For the text-containing cell, return its midpoint in [X, Y] coordinate format. 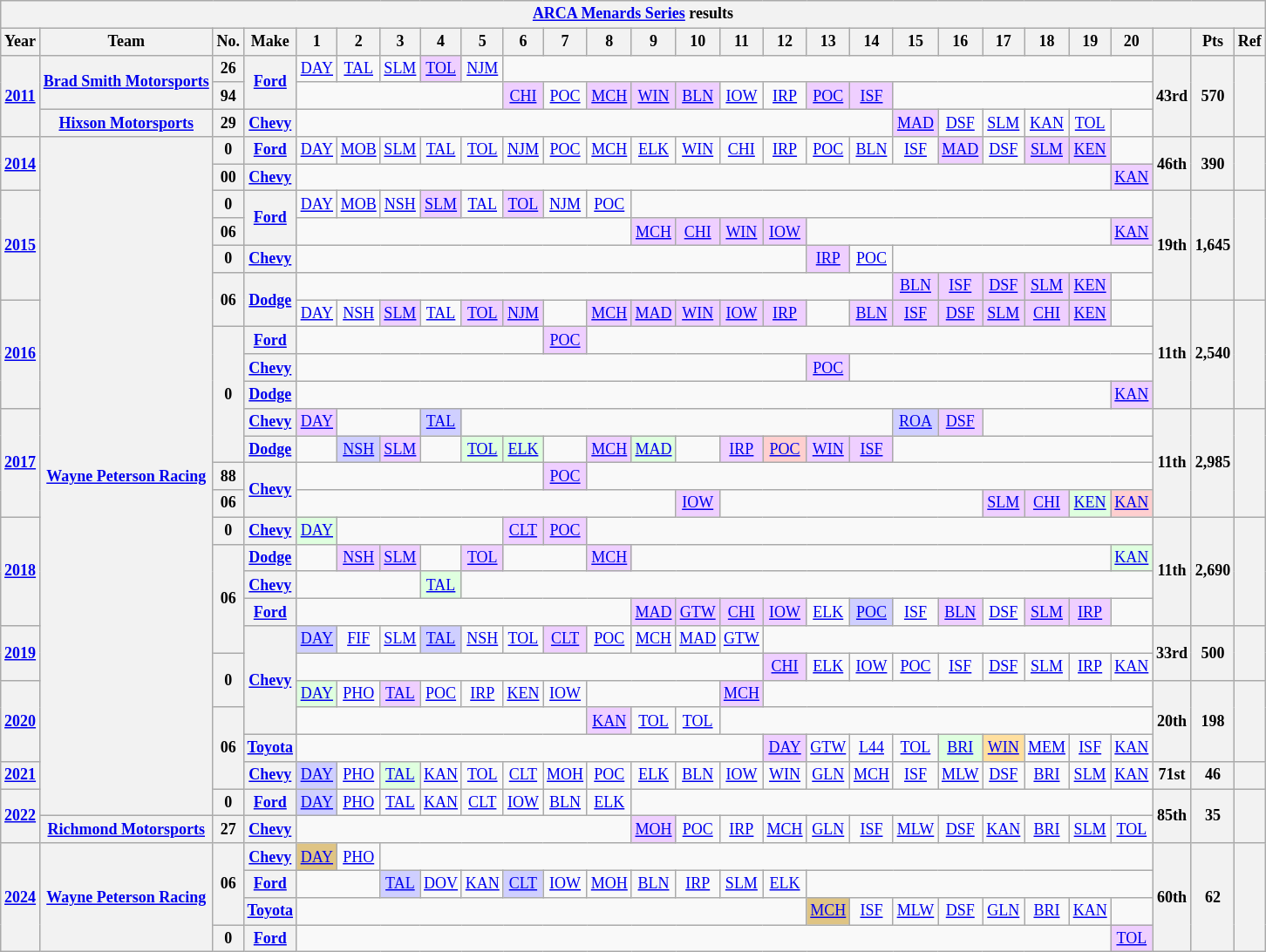
1 [316, 42]
Pts [1212, 42]
60th [1172, 898]
2019 [21, 653]
198 [1212, 721]
88 [228, 476]
94 [228, 96]
2015 [21, 246]
19 [1090, 42]
29 [228, 122]
62 [1212, 898]
ROA [915, 422]
71st [1172, 776]
2024 [21, 898]
DOV [441, 884]
2016 [21, 354]
2014 [21, 164]
46 [1212, 776]
26 [228, 68]
2,540 [1212, 354]
13 [828, 42]
35 [1212, 816]
L44 [872, 748]
2 [358, 42]
10 [698, 42]
2,690 [1212, 572]
19th [1172, 246]
12 [785, 42]
Richmond Motorsports [126, 830]
14 [872, 42]
8 [609, 42]
Team [126, 42]
16 [961, 42]
570 [1212, 96]
6 [523, 42]
390 [1212, 164]
1,645 [1212, 246]
2,985 [1212, 462]
3 [400, 42]
ARCA Menards Series results [633, 14]
2021 [21, 776]
7 [565, 42]
17 [1004, 42]
2011 [21, 96]
No. [228, 42]
33rd [1172, 653]
Ref [1249, 42]
46th [1172, 164]
15 [915, 42]
Make [270, 42]
43rd [1172, 96]
FIF [358, 640]
Hixson Motorsports [126, 122]
00 [228, 178]
27 [228, 830]
18 [1047, 42]
11 [742, 42]
2018 [21, 572]
2017 [21, 462]
4 [441, 42]
2020 [21, 721]
2022 [21, 816]
9 [654, 42]
20th [1172, 721]
Brad Smith Motorsports [126, 82]
20 [1132, 42]
85th [1172, 816]
MEM [1047, 748]
5 [482, 42]
500 [1212, 653]
Year [21, 42]
